From the cell containing the given text, extract its center point as (X, Y) coordinate. 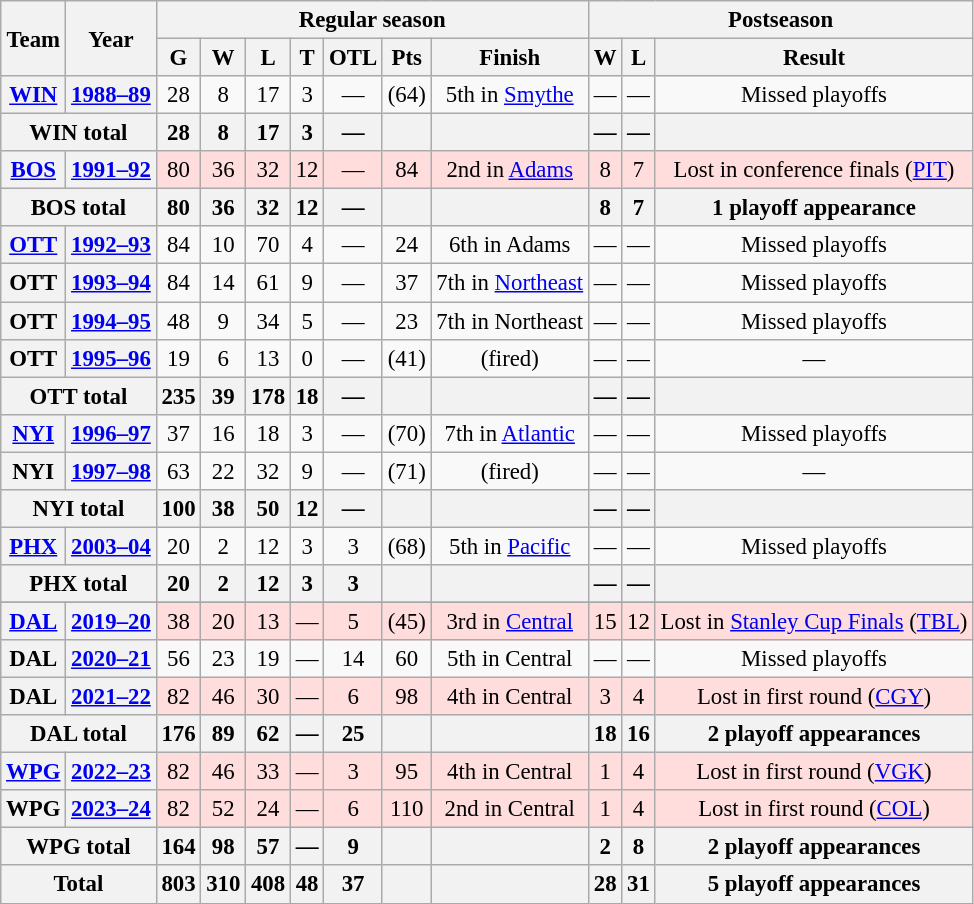
Finish (510, 58)
1 playoff appearance (814, 208)
1996–97 (111, 433)
39 (224, 396)
Year (111, 38)
Regular season (372, 20)
2021–22 (111, 697)
1988–89 (111, 95)
22 (224, 471)
33 (268, 772)
Lost in first round (COL) (814, 809)
100 (178, 509)
6th in Adams (510, 245)
PHX (34, 546)
110 (406, 809)
WPG total (78, 847)
2nd in Central (510, 809)
(70) (406, 433)
BOS (34, 170)
(64) (406, 95)
61 (268, 283)
Lost in first round (CGY) (814, 697)
G (178, 58)
1991–92 (111, 170)
31 (638, 885)
Team (34, 38)
T (306, 58)
62 (268, 734)
34 (268, 321)
Lost in Stanley Cup Finals (TBL) (814, 621)
Total (78, 885)
95 (406, 772)
0 (306, 358)
WIN total (78, 133)
176 (178, 734)
2003–04 (111, 546)
1997–98 (111, 471)
5th in Pacific (510, 546)
WIN (34, 95)
2nd in Adams (510, 170)
15 (604, 621)
60 (406, 659)
803 (178, 885)
57 (268, 847)
7th in Atlantic (510, 433)
2020–21 (111, 659)
310 (224, 885)
5 playoff appearances (814, 885)
30 (268, 697)
52 (224, 809)
PHX total (78, 584)
50 (268, 509)
70 (268, 245)
5th in Central (510, 659)
1995–96 (111, 358)
235 (178, 396)
10 (224, 245)
164 (178, 847)
Pts (406, 58)
Lost in conference finals (PIT) (814, 170)
1992–93 (111, 245)
2023–24 (111, 809)
25 (354, 734)
2019–20 (111, 621)
1993–94 (111, 283)
Postseason (780, 20)
408 (268, 885)
OTL (354, 58)
(71) (406, 471)
63 (178, 471)
5th in Smythe (510, 95)
OTT total (78, 396)
89 (224, 734)
BOS total (78, 208)
(41) (406, 358)
(45) (406, 621)
Result (814, 58)
NYI total (78, 509)
178 (268, 396)
2022–23 (111, 772)
DAL total (78, 734)
56 (178, 659)
(68) (406, 546)
1994–95 (111, 321)
3rd in Central (510, 621)
Lost in first round (VGK) (814, 772)
